Extract the (x, y) coordinate from the center of the cell holding the provided text.  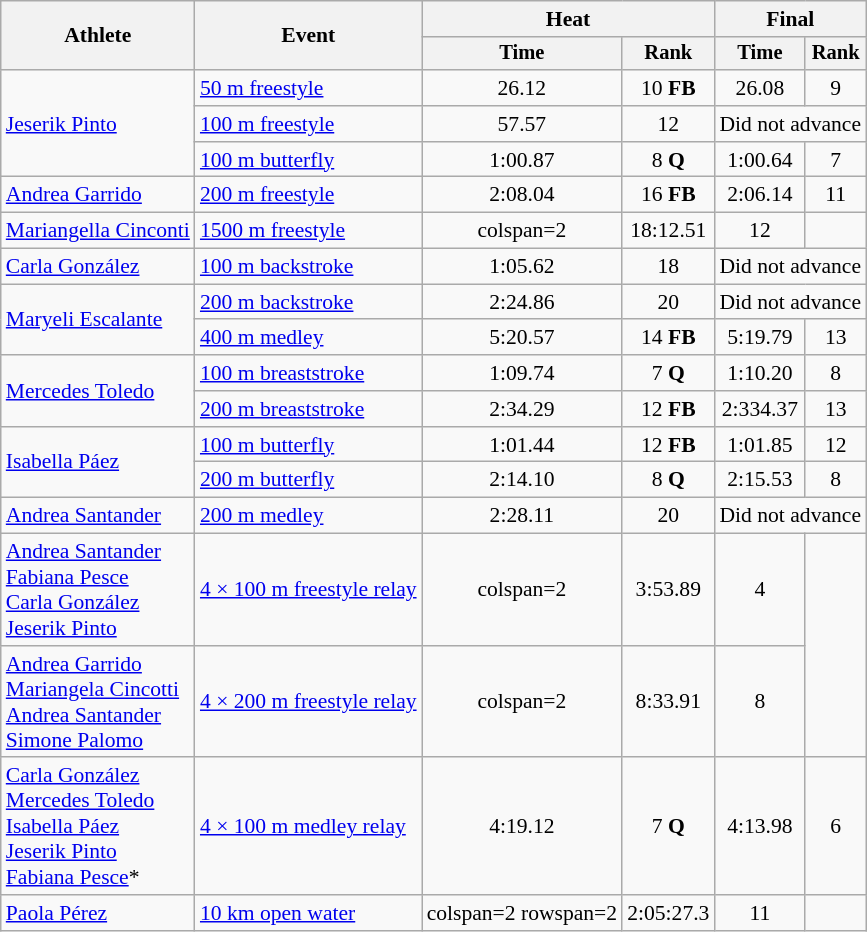
4 × 200 m freestyle relay (308, 702)
2:334.37 (760, 409)
1:10.20 (760, 373)
18:12.51 (668, 231)
Paola Pérez (98, 913)
Maryeli Escalante (98, 320)
200 m medley (308, 516)
1:00.64 (760, 160)
5:20.57 (522, 338)
100 m backstroke (308, 267)
Mercedes Toledo (98, 390)
16 FB (668, 195)
10 km open water (308, 913)
4 × 100 m medley relay (308, 827)
200 m backstroke (308, 302)
Isabella Páez (98, 462)
Andrea Santander (98, 516)
7 (836, 160)
8:33.91 (668, 702)
4:13.98 (760, 827)
50 m freestyle (308, 88)
2:08.04 (522, 195)
200 m freestyle (308, 195)
2:34.29 (522, 409)
26.08 (760, 88)
4 (760, 590)
Heat (568, 19)
1:09.74 (522, 373)
100 m breaststroke (308, 373)
3:53.89 (668, 590)
Event (308, 36)
1:01.85 (760, 445)
10 FB (668, 88)
Andrea GarridoMariangela CincottiAndrea SantanderSimone Palomo (98, 702)
Carla González (98, 267)
4:19.12 (522, 827)
1500 m freestyle (308, 231)
2:15.53 (760, 480)
57.57 (522, 124)
2:06.14 (760, 195)
4 × 100 m freestyle relay (308, 590)
5:19.79 (760, 338)
400 m medley (308, 338)
Jeserik Pinto (98, 124)
200 m butterfly (308, 480)
Final (790, 19)
Carla GonzálezMercedes ToledoIsabella PáezJeserik PintoFabiana Pesce* (98, 827)
1:00.87 (522, 160)
100 m freestyle (308, 124)
Athlete (98, 36)
colspan=2 rowspan=2 (522, 913)
14 FB (668, 338)
9 (836, 88)
2:28.11 (522, 516)
Andrea Garrido (98, 195)
Mariangella Cinconti (98, 231)
1:01.44 (522, 445)
2:05:27.3 (668, 913)
2:14.10 (522, 480)
26.12 (522, 88)
6 (836, 827)
18 (668, 267)
Andrea SantanderFabiana PesceCarla GonzálezJeserik Pinto (98, 590)
1:05.62 (522, 267)
200 m breaststroke (308, 409)
2:24.86 (522, 302)
